Return the [X, Y] coordinate for the center point of the cell that contains the specified text.  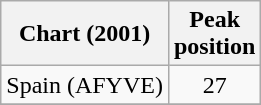
Peakposition [214, 34]
Spain (AFYVE) [85, 85]
27 [214, 85]
Chart (2001) [85, 34]
